Detect which cell encompasses the target text, then output its [x, y] center coordinate. 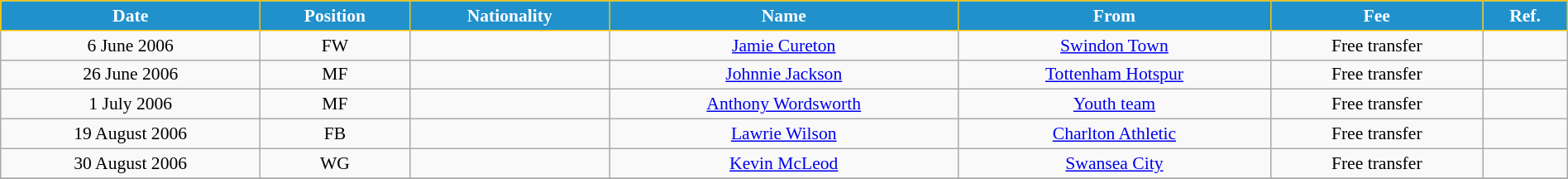
30 August 2006 [131, 163]
WG [336, 163]
Johnnie Jackson [784, 75]
Kevin McLeod [784, 163]
Swindon Town [1115, 46]
Fee [1377, 16]
26 June 2006 [131, 75]
6 June 2006 [131, 46]
FB [336, 134]
From [1115, 16]
Swansea City [1115, 163]
19 August 2006 [131, 134]
Name [784, 16]
Date [131, 16]
Charlton Athletic [1115, 134]
Lawrie Wilson [784, 134]
Ref. [1525, 16]
1 July 2006 [131, 104]
Jamie Cureton [784, 46]
FW [336, 46]
Position [336, 16]
Nationality [509, 16]
Anthony Wordsworth [784, 104]
Tottenham Hotspur [1115, 75]
Youth team [1115, 104]
